Scan for the cell matching the given text and deliver its [X, Y] coordinate at center. 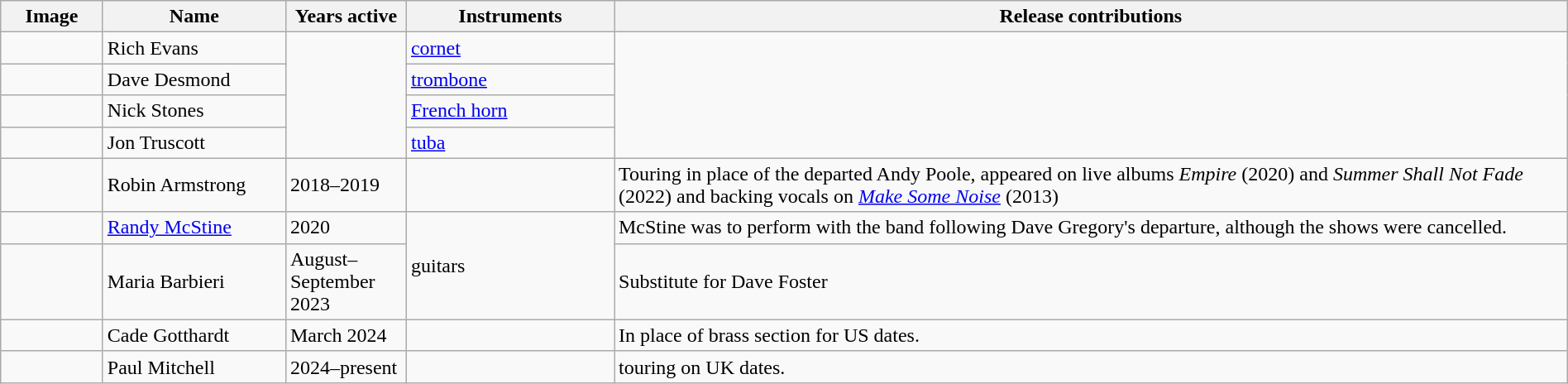
Jon Truscott [194, 142]
August–September 2023 [346, 281]
Maria Barbieri [194, 281]
Randy McStine [194, 228]
French horn [509, 111]
2020 [346, 228]
Years active [346, 17]
March 2024 [346, 335]
Substitute for Dave Foster [1090, 281]
Name [194, 17]
McStine was to perform with the band following Dave Gregory's departure, although the shows were cancelled. [1090, 228]
guitars [509, 266]
Paul Mitchell [194, 367]
Release contributions [1090, 17]
Instruments [509, 17]
Cade Gotthardt [194, 335]
2024–present [346, 367]
In place of brass section for US dates. [1090, 335]
cornet [509, 48]
touring on UK dates. [1090, 367]
2018–2019 [346, 185]
Dave Desmond [194, 79]
Robin Armstrong [194, 185]
Rich Evans [194, 48]
Nick Stones [194, 111]
trombone [509, 79]
tuba [509, 142]
Image [52, 17]
